From the cell containing the given text, extract its center point as (x, y) coordinate. 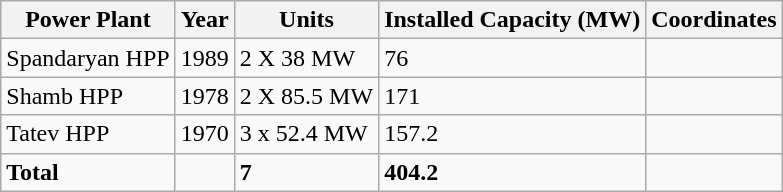
Units (306, 20)
Coordinates (714, 20)
Total (88, 172)
2 X 38 MW (306, 58)
1978 (204, 96)
1970 (204, 134)
2 X 85.5 MW (306, 96)
404.2 (512, 172)
Year (204, 20)
1989 (204, 58)
Tatev HPP (88, 134)
76 (512, 58)
7 (306, 172)
Installed Capacity (MW) (512, 20)
Power Plant (88, 20)
3 x 52.4 MW (306, 134)
Spandaryan HPP (88, 58)
157.2 (512, 134)
Shamb HPP (88, 96)
171 (512, 96)
